Return the (x, y) coordinate for the center point of the cell that contains the specified text.  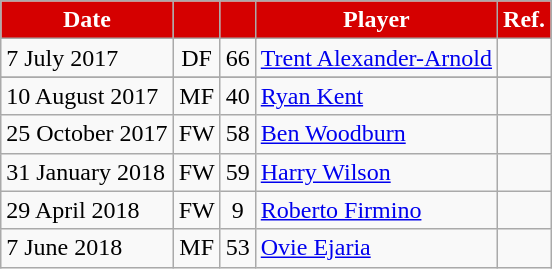
Roberto Firmino (376, 210)
9 (238, 210)
Ben Woodburn (376, 134)
Ryan Kent (376, 96)
7 July 2017 (87, 58)
Ovie Ejaria (376, 248)
29 April 2018 (87, 210)
40 (238, 96)
DF (196, 58)
Date (87, 20)
31 January 2018 (87, 172)
Player (376, 20)
58 (238, 134)
Harry Wilson (376, 172)
25 October 2017 (87, 134)
Trent Alexander-Arnold (376, 58)
59 (238, 172)
66 (238, 58)
Ref. (524, 20)
7 June 2018 (87, 248)
53 (238, 248)
10 August 2017 (87, 96)
